Detect which cell encompasses the target text, then output its (x, y) center coordinate. 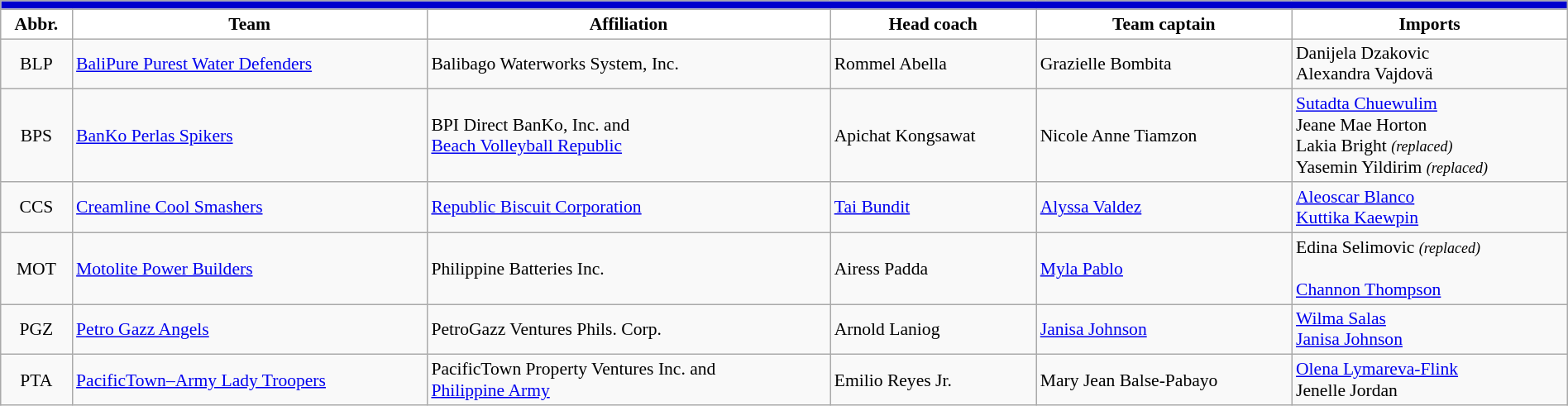
Mary Jean Balse-Pabayo (1164, 380)
Petro Gazz Angels (250, 329)
BaliPure Purest Water Defenders (250, 64)
Nicole Anne Tiamzon (1164, 136)
CCS (36, 207)
Apichat Kongsawat (933, 136)
Balibago Waterworks System, Inc. (629, 64)
Aleoscar Blanco Kuttika Kaewpin (1429, 207)
Airess Padda (933, 268)
BLP (36, 64)
Alyssa Valdez (1164, 207)
MOT (36, 268)
Olena Lymareva-Flink Jenelle Jordan (1429, 380)
PacificTown–Army Lady Troopers (250, 380)
BPS (36, 136)
Danijela Dzakovic Alexandra Vajdovä (1429, 64)
Emilio Reyes Jr. (933, 380)
Head coach (933, 24)
Tai Bundit (933, 207)
Myla Pablo (1164, 268)
Affiliation (629, 24)
Wilma Salas Janisa Johnson (1429, 329)
Sutadta Chuewulim Jeane Mae Horton Lakia Bright (replaced) Yasemin Yildirim (replaced) (1429, 136)
Grazielle Bombita (1164, 64)
PetroGazz Ventures Phils. Corp. (629, 329)
PacificTown Property Ventures Inc. andPhilippine Army (629, 380)
Janisa Johnson (1164, 329)
Team (250, 24)
Rommel Abella (933, 64)
Imports (1429, 24)
BPI Direct BanKo, Inc. andBeach Volleyball Republic (629, 136)
Edina Selimovic (replaced) Channon Thompson (1429, 268)
BanKo Perlas Spikers (250, 136)
PTA (36, 380)
Team captain (1164, 24)
PGZ (36, 329)
Arnold Laniog (933, 329)
Motolite Power Builders (250, 268)
Philippine Batteries Inc. (629, 268)
Abbr. (36, 24)
Creamline Cool Smashers (250, 207)
Republic Biscuit Corporation (629, 207)
